Extract the [X, Y] coordinate from the center of the cell holding the provided text.  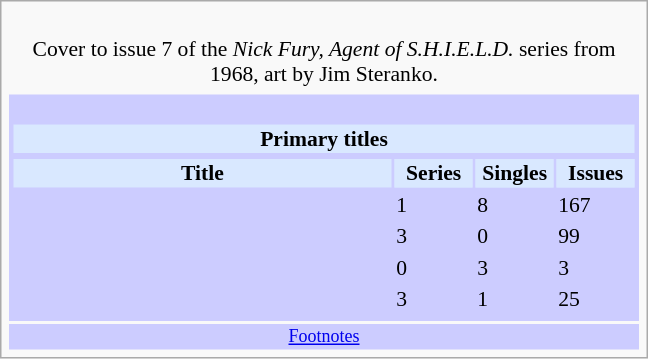
Issues [596, 173]
Cover to issue 7 of the Nick Fury, Agent of S.H.I.E.L.D. series from 1968, art by Jim Steranko. [324, 49]
Primary titles Title Series Singles Issues 1 8 167 3 0 99 0 3 3 3 1 25 [324, 207]
25 [596, 299]
167 [596, 204]
Singles [515, 173]
Footnotes [324, 337]
Series [434, 173]
8 [515, 204]
Title [202, 173]
Primary titles [324, 138]
99 [596, 236]
